Provide the (X, Y) coordinate of the cell's center where the given text is located.  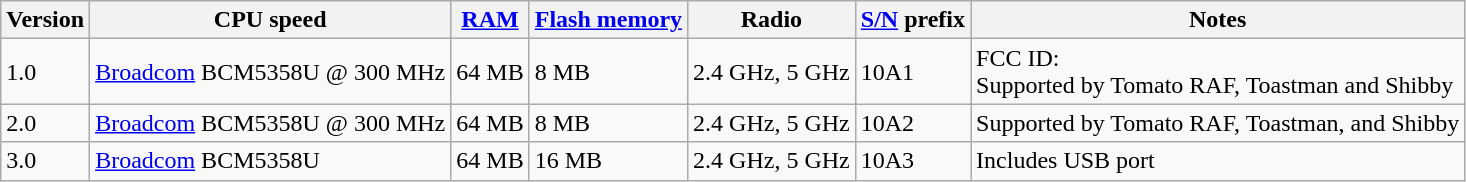
Radio (772, 20)
10A3 (912, 161)
FCC ID: Supported by Tomato RAF, Toastman and Shibby (1218, 72)
10A2 (912, 123)
10A1 (912, 72)
1.0 (46, 72)
Notes (1218, 20)
CPU speed (270, 20)
Version (46, 20)
Includes USB port (1218, 161)
16 MB (608, 161)
2.0 (46, 123)
Supported by Tomato RAF, Toastman, and Shibby (1218, 123)
RAM (490, 20)
3.0 (46, 161)
Broadcom BCM5358U (270, 161)
S/N prefix (912, 20)
Flash memory (608, 20)
